Output the [x, y] coordinate of the center of the cell containing the given text.  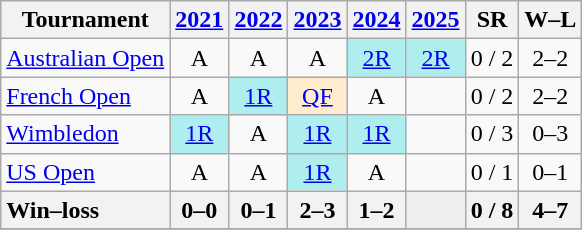
Australian Open [86, 58]
French Open [86, 96]
2023 [318, 20]
QF [318, 96]
1–2 [376, 210]
Wimbledon [86, 134]
US Open [86, 172]
0 / 3 [492, 134]
2022 [258, 20]
Win–loss [86, 210]
2021 [200, 20]
2025 [436, 20]
2–3 [318, 210]
Tournament [86, 20]
0 / 1 [492, 172]
0–0 [200, 210]
SR [492, 20]
4–7 [550, 210]
W–L [550, 20]
0–3 [550, 134]
2024 [376, 20]
0 / 8 [492, 210]
